Locate the cell with the specified text and output its (X, Y) center coordinate. 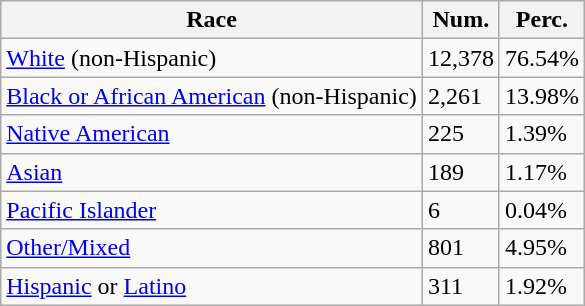
Other/Mixed (212, 248)
4.95% (542, 248)
Hispanic or Latino (212, 286)
13.98% (542, 96)
1.17% (542, 172)
12,378 (460, 58)
1.39% (542, 134)
225 (460, 134)
2,261 (460, 96)
6 (460, 210)
White (non-Hispanic) (212, 58)
Pacific Islander (212, 210)
Asian (212, 172)
1.92% (542, 286)
311 (460, 286)
0.04% (542, 210)
Perc. (542, 20)
Black or African American (non-Hispanic) (212, 96)
801 (460, 248)
Race (212, 20)
Num. (460, 20)
189 (460, 172)
76.54% (542, 58)
Native American (212, 134)
